Search for the cell housing the specified text and yield its (X, Y) center coordinate. 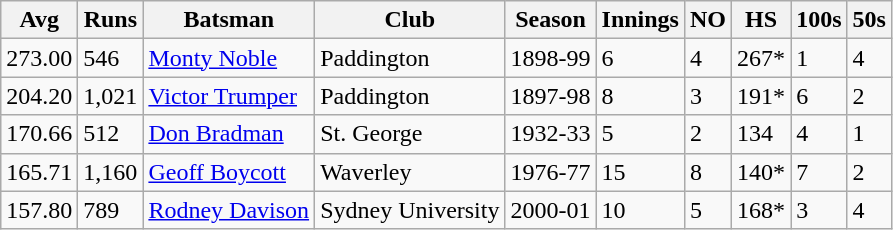
Runs (110, 20)
1897-98 (550, 96)
Sydney University (410, 210)
Monty Noble (229, 58)
NO (708, 20)
273.00 (40, 58)
Victor Trumper (229, 96)
157.80 (40, 210)
Season (550, 20)
546 (110, 58)
Innings (640, 20)
1932-33 (550, 134)
1,021 (110, 96)
Avg (40, 20)
1898-99 (550, 58)
165.71 (40, 172)
204.20 (40, 96)
1,160 (110, 172)
50s (869, 20)
191* (762, 96)
10 (640, 210)
267* (762, 58)
170.66 (40, 134)
Waverley (410, 172)
168* (762, 210)
St. George (410, 134)
100s (819, 20)
134 (762, 134)
7 (819, 172)
Rodney Davison (229, 210)
Don Bradman (229, 134)
140* (762, 172)
1976-77 (550, 172)
512 (110, 134)
789 (110, 210)
Batsman (229, 20)
2000-01 (550, 210)
15 (640, 172)
HS (762, 20)
Geoff Boycott (229, 172)
Club (410, 20)
